Identify which cell holds the provided text, then report its (x, y) central coordinate. 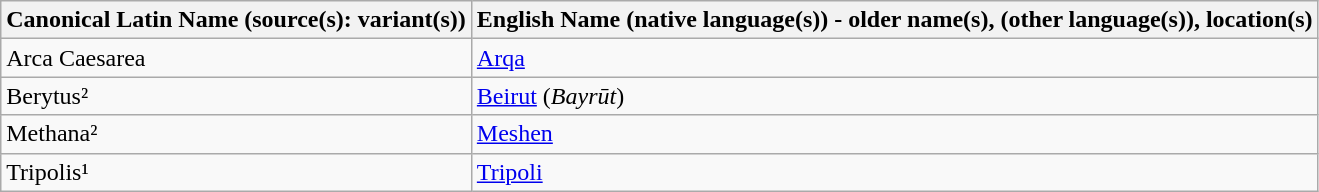
English Name (native language(s)) - older name(s), (other language(s)), location(s) (894, 20)
Arqa (894, 58)
Meshen (894, 134)
Tripoli (894, 172)
Tripolis¹ (236, 172)
Methana² (236, 134)
Canonical Latin Name (source(s): variant(s)) (236, 20)
Arca Caesarea (236, 58)
Beirut (Bayrūt) (894, 96)
Berytus² (236, 96)
